From the cell containing the given text, extract its center point as (X, Y) coordinate. 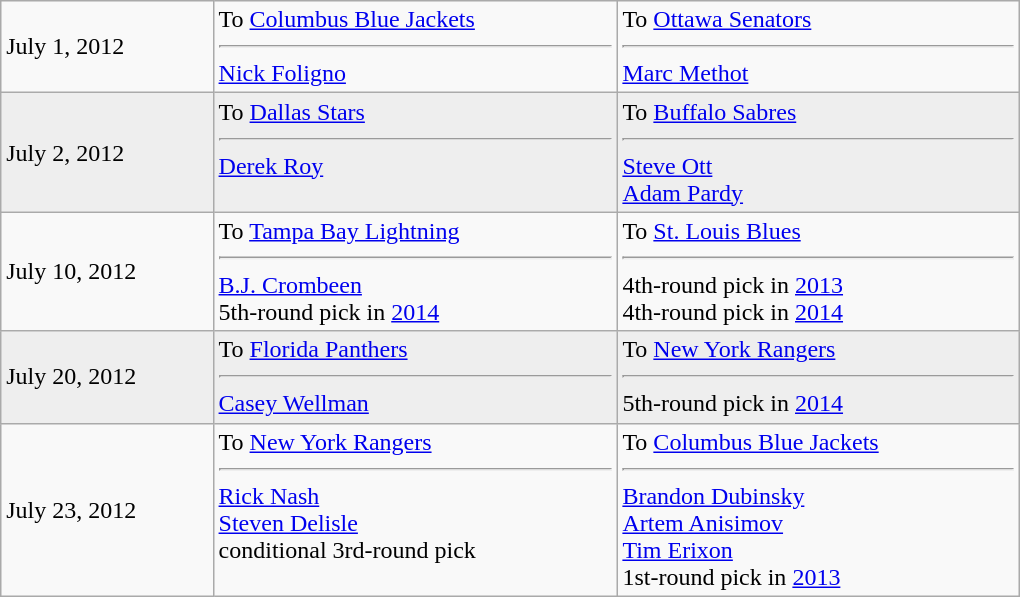
To Dallas StarsDerek Roy (415, 152)
July 20, 2012 (107, 377)
To St. Louis Blues4th-round pick in 20134th-round pick in 2014 (818, 272)
To Ottawa SenatorsMarc Methot (818, 47)
To Columbus Blue JacketsBrandon DubinskyArtem AnisimovTim Erixon1st-round pick in 2013 (818, 510)
To Buffalo SabresSteve OttAdam Pardy (818, 152)
To Florida PanthersCasey Wellman (415, 377)
To Tampa Bay LightningB.J. Crombeen5th-round pick in 2014 (415, 272)
To Columbus Blue JacketsNick Foligno (415, 47)
July 10, 2012 (107, 272)
July 1, 2012 (107, 47)
July 23, 2012 (107, 510)
July 2, 2012 (107, 152)
To New York RangersRick NashSteven Delisleconditional 3rd-round pick (415, 510)
To New York Rangers5th-round pick in 2014 (818, 377)
